Determine the [X, Y] coordinate at the center of the cell enclosing the given text.  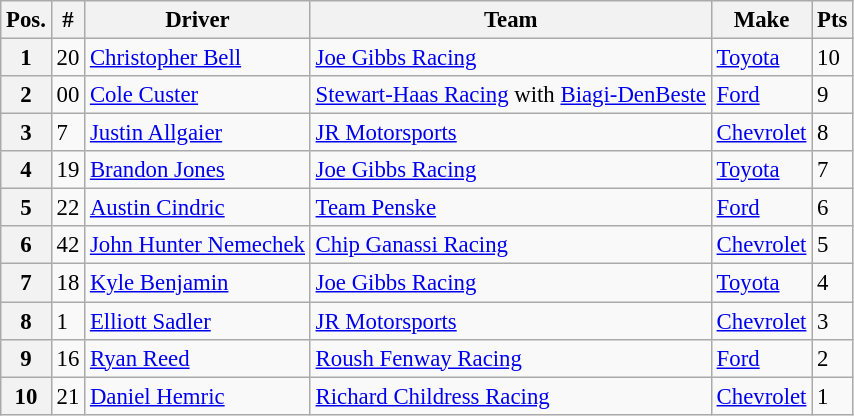
Brandon Jones [198, 170]
Pos. [26, 20]
18 [68, 283]
Ryan Reed [198, 358]
00 [68, 95]
# [68, 20]
Daniel Hemric [198, 396]
Kyle Benjamin [198, 283]
Team Penske [510, 208]
Stewart-Haas Racing with Biagi-DenBeste [510, 95]
Cole Custer [198, 95]
42 [68, 245]
16 [68, 358]
Richard Childress Racing [510, 396]
Driver [198, 20]
Austin Cindric [198, 208]
Elliott Sadler [198, 321]
19 [68, 170]
Chip Ganassi Racing [510, 245]
Justin Allgaier [198, 133]
21 [68, 396]
20 [68, 58]
Make [761, 20]
Pts [832, 20]
John Hunter Nemechek [198, 245]
22 [68, 208]
Roush Fenway Racing [510, 358]
Team [510, 20]
Christopher Bell [198, 58]
